Return the [X, Y] coordinate for the center point of the cell that contains the specified text.  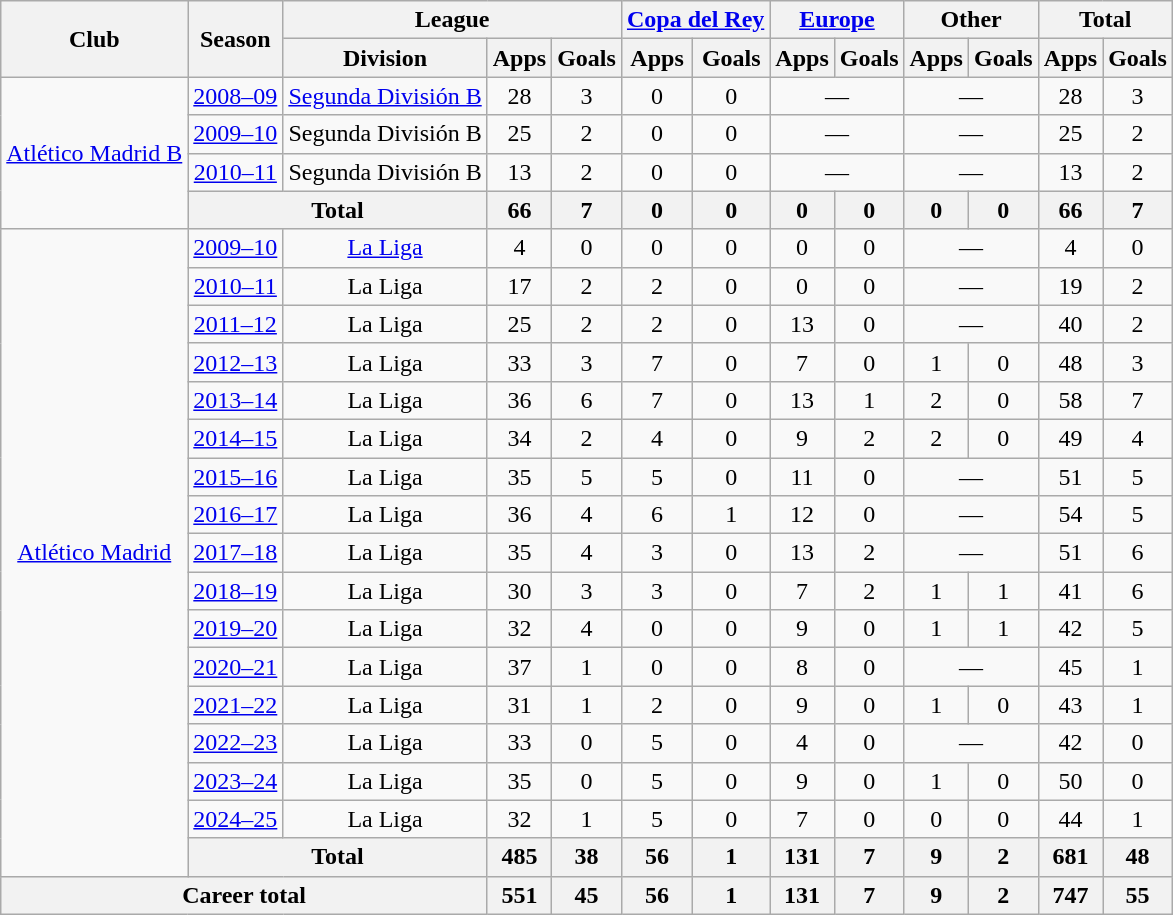
44 [1070, 819]
41 [1070, 591]
551 [519, 895]
League [452, 20]
2008–09 [236, 96]
34 [519, 438]
43 [1070, 705]
54 [1070, 515]
2014–15 [236, 438]
50 [1070, 781]
747 [1070, 895]
30 [519, 591]
Career total [244, 895]
2018–19 [236, 591]
2016–17 [236, 515]
2020–21 [236, 667]
Copa del Rey [695, 20]
58 [1070, 400]
2011–12 [236, 324]
Season [236, 39]
2017–18 [236, 553]
55 [1138, 895]
2024–25 [236, 819]
Club [94, 39]
37 [519, 667]
Other [971, 20]
2015–16 [236, 477]
485 [519, 857]
8 [802, 667]
2019–20 [236, 629]
2022–23 [236, 743]
38 [587, 857]
681 [1070, 857]
17 [519, 286]
40 [1070, 324]
2023–24 [236, 781]
49 [1070, 438]
11 [802, 477]
31 [519, 705]
19 [1070, 286]
2012–13 [236, 362]
2013–14 [236, 400]
2021–22 [236, 705]
Division [385, 58]
Atlético Madrid [94, 552]
Atlético Madrid B [94, 153]
Europe [837, 20]
12 [802, 515]
